Determine the [x, y] coordinate at the center of the cell enclosing the given text.  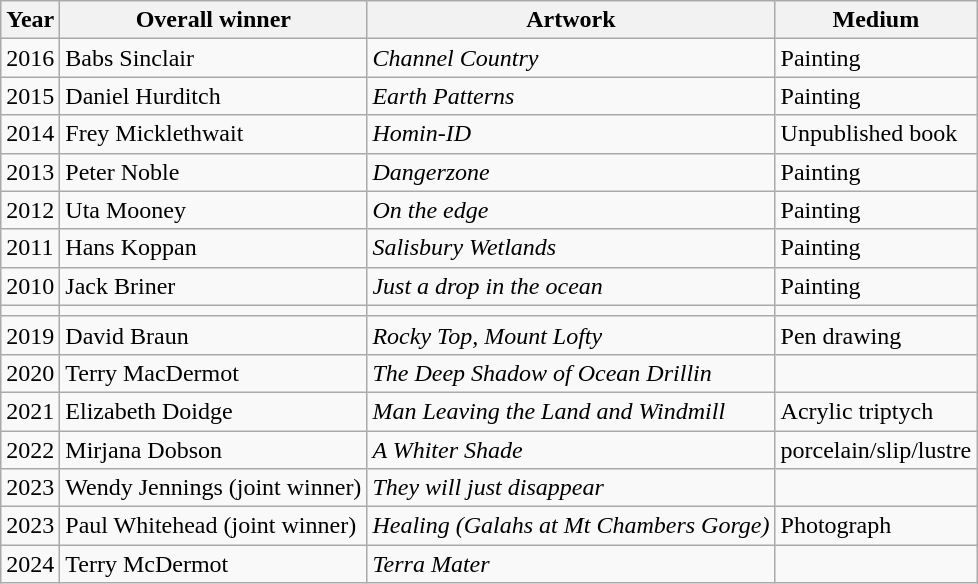
2024 [30, 564]
They will just disappear [571, 488]
Terra Mater [571, 564]
Photograph [876, 526]
Salisbury Wetlands [571, 248]
Paul Whitehead (joint winner) [214, 526]
Terry McDermot [214, 564]
2010 [30, 286]
Dangerzone [571, 172]
Acrylic triptych [876, 411]
2014 [30, 134]
On the edge [571, 210]
Terry MacDermot [214, 373]
Homin-ID [571, 134]
Channel Country [571, 58]
Frey Micklethwait [214, 134]
Rocky Top, Mount Lofty [571, 335]
The Deep Shadow of Ocean Drillin [571, 373]
Pen drawing [876, 335]
David Braun [214, 335]
Healing (Galahs at Mt Chambers Gorge) [571, 526]
Mirjana Dobson [214, 449]
Just a drop in the ocean [571, 286]
2011 [30, 248]
Medium [876, 20]
Man Leaving the Land and Windmill [571, 411]
2019 [30, 335]
Year [30, 20]
Babs Sinclair [214, 58]
Unpublished book [876, 134]
Elizabeth Doidge [214, 411]
2013 [30, 172]
Daniel Hurditch [214, 96]
2022 [30, 449]
Peter Noble [214, 172]
Uta Mooney [214, 210]
porcelain/slip/lustre [876, 449]
Jack Briner [214, 286]
Wendy Jennings (joint winner) [214, 488]
Artwork [571, 20]
2012 [30, 210]
2021 [30, 411]
A Whiter Shade [571, 449]
Hans Koppan [214, 248]
2015 [30, 96]
Overall winner [214, 20]
2020 [30, 373]
2016 [30, 58]
Earth Patterns [571, 96]
